From the cell containing the given text, extract its center point as (X, Y) coordinate. 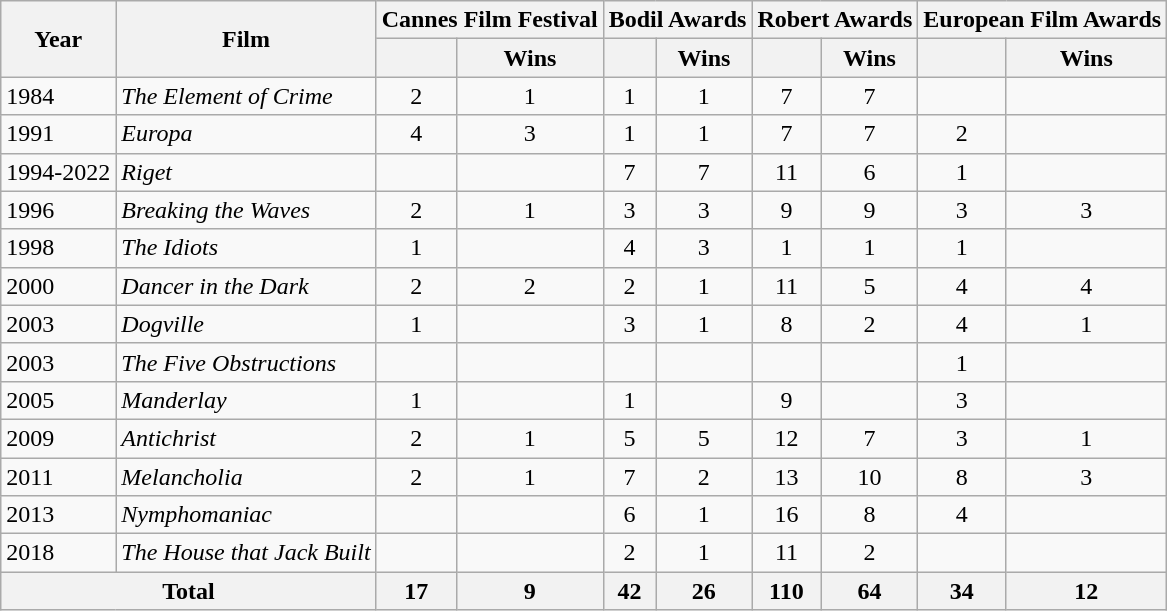
Film (246, 39)
2011 (58, 477)
Robert Awards (835, 20)
Total (188, 591)
Bodil Awards (678, 20)
10 (870, 477)
Europa (246, 134)
13 (786, 477)
2005 (58, 400)
110 (786, 591)
1991 (58, 134)
1998 (58, 248)
64 (870, 591)
Cannes Film Festival (490, 20)
The House that Jack Built (246, 553)
Antichrist (246, 438)
Nymphomaniac (246, 515)
Manderlay (246, 400)
Riget (246, 172)
16 (786, 515)
Dogville (246, 324)
Melancholia (246, 477)
The Five Obstructions (246, 362)
42 (630, 591)
2013 (58, 515)
2018 (58, 553)
26 (704, 591)
Breaking the Waves (246, 210)
Year (58, 39)
2009 (58, 438)
1984 (58, 96)
1994-2022 (58, 172)
34 (962, 591)
1996 (58, 210)
The Idiots (246, 248)
European Film Awards (1042, 20)
Dancer in the Dark (246, 286)
The Element of Crime (246, 96)
2000 (58, 286)
17 (416, 591)
